Scan for the cell matching the given text and deliver its [x, y] coordinate at center. 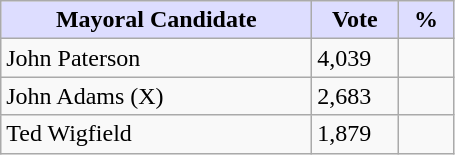
2,683 [355, 96]
John Adams (X) [156, 96]
1,879 [355, 134]
% [426, 20]
Ted Wigfield [156, 134]
John Paterson [156, 58]
4,039 [355, 58]
Mayoral Candidate [156, 20]
Vote [355, 20]
